Detect which cell encompasses the target text, then output its (X, Y) center coordinate. 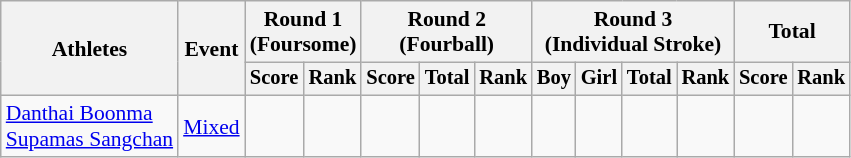
Boy (554, 79)
Mixed (211, 126)
Girl (599, 79)
Event (211, 48)
Round 2(Fourball) (446, 32)
Round 1(Foursome) (304, 32)
Athletes (90, 48)
Danthai BoonmaSupamas Sangchan (90, 126)
Round 3(Individual Stroke) (633, 32)
